Capture the cell that displays the provided text and extract its (X, Y) central coordinate. 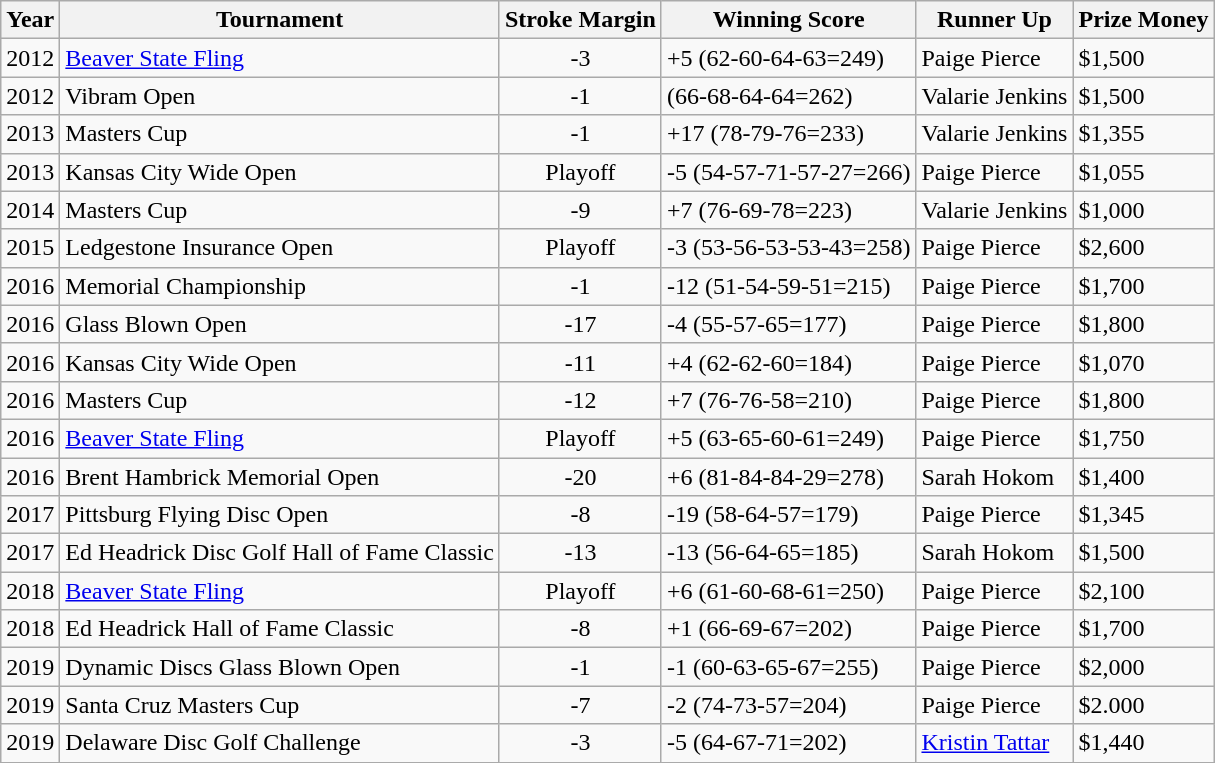
$1,440 (1144, 743)
+1 (66-69-67=202) (788, 629)
-4 (55-57-65=177) (788, 324)
$2,600 (1144, 248)
Tournament (280, 20)
$1,355 (1144, 134)
Santa Cruz Masters Cup (280, 705)
Runner Up (994, 20)
-20 (580, 477)
+7 (76-69-78=223) (788, 210)
-13 (56-64-65=185) (788, 553)
-12 (580, 400)
$1,345 (1144, 515)
-1 (60-63-65-67=255) (788, 667)
$1,070 (1144, 362)
$2,100 (1144, 591)
-9 (580, 210)
Winning Score (788, 20)
Year (30, 20)
Ledgestone Insurance Open (280, 248)
-11 (580, 362)
Memorial Championship (280, 286)
-3 (53-56-53-53-43=258) (788, 248)
Brent Hambrick Memorial Open (280, 477)
$1,750 (1144, 438)
Stroke Margin (580, 20)
+6 (81-84-84-29=278) (788, 477)
Dynamic Discs Glass Blown Open (280, 667)
Kristin Tattar (994, 743)
-12 (51-54-59-51=215) (788, 286)
$1,055 (1144, 172)
2014 (30, 210)
2015 (30, 248)
Pittsburg Flying Disc Open (280, 515)
Ed Headrick Hall of Fame Classic (280, 629)
Ed Headrick Disc Golf Hall of Fame Classic (280, 553)
-13 (580, 553)
Glass Blown Open (280, 324)
-7 (580, 705)
+6 (61-60-68-61=250) (788, 591)
(66-68-64-64=262) (788, 96)
+7 (76-76-58=210) (788, 400)
-5 (64-67-71=202) (788, 743)
-17 (580, 324)
$1,000 (1144, 210)
-2 (74-73-57=204) (788, 705)
$2.000 (1144, 705)
+17 (78-79-76=233) (788, 134)
Prize Money (1144, 20)
-5 (54-57-71-57-27=266) (788, 172)
+5 (63-65-60-61=249) (788, 438)
Vibram Open (280, 96)
-19 (58-64-57=179) (788, 515)
+5 (62-60-64-63=249) (788, 58)
Delaware Disc Golf Challenge (280, 743)
+4 (62-62-60=184) (788, 362)
$2,000 (1144, 667)
$1,400 (1144, 477)
